Locate the cell with the specified text and output its [x, y] center coordinate. 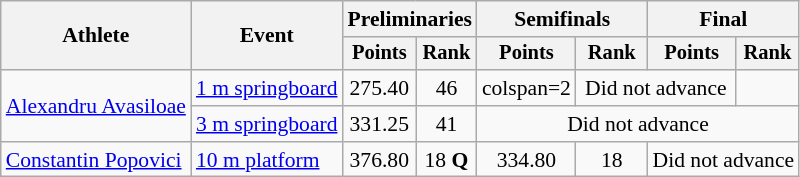
46 [446, 88]
Final [724, 19]
colspan=2 [526, 88]
Semifinals [562, 19]
1 m springboard [267, 88]
3 m springboard [267, 124]
331.25 [380, 124]
Athlete [96, 36]
41 [446, 124]
275.40 [380, 88]
Event [267, 36]
Preliminaries [410, 19]
Alexandru Avasiloae [96, 106]
